Extract the [X, Y] coordinate from the center of the cell holding the provided text.  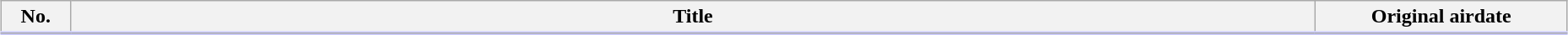
Title [693, 17]
Original airdate [1441, 17]
No. [35, 17]
